Output the [X, Y] coordinate of the center of the cell containing the given text.  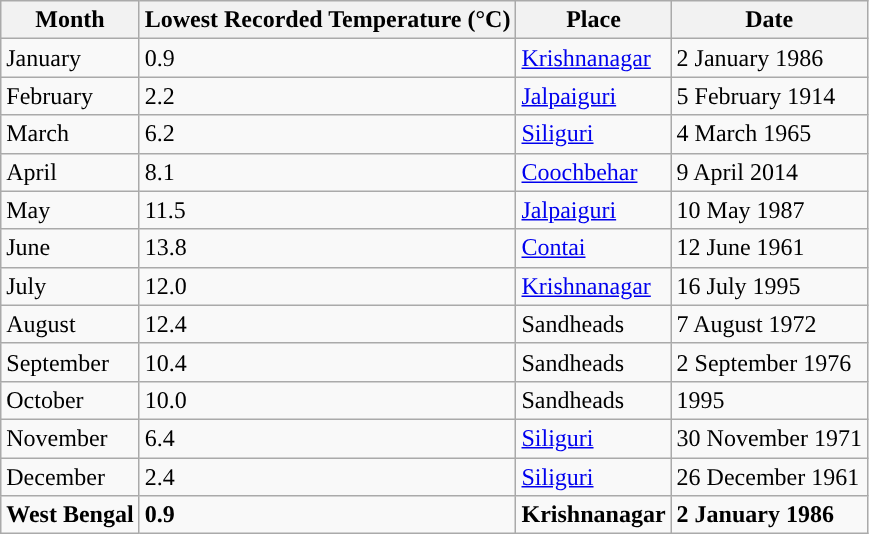
March [70, 134]
10.4 [328, 362]
West Bengal [70, 515]
6.4 [328, 438]
26 December 1961 [769, 477]
2.4 [328, 477]
Coochbehar [594, 172]
12.4 [328, 324]
16 July 1995 [769, 286]
September [70, 362]
5 February 1914 [769, 96]
Lowest Recorded Temperature (°C) [328, 20]
2 September 1976 [769, 362]
4 March 1965 [769, 134]
Month [70, 20]
October [70, 400]
6.2 [328, 134]
2.2 [328, 96]
November [70, 438]
January [70, 58]
Date [769, 20]
12 June 1961 [769, 248]
August [70, 324]
June [70, 248]
Place [594, 20]
July [70, 286]
Contai [594, 248]
8.1 [328, 172]
9 April 2014 [769, 172]
13.8 [328, 248]
February [70, 96]
December [70, 477]
12.0 [328, 286]
7 August 1972 [769, 324]
10 May 1987 [769, 210]
10.0 [328, 400]
May [70, 210]
11.5 [328, 210]
April [70, 172]
1995 [769, 400]
30 November 1971 [769, 438]
